Identify which cell holds the provided text, then report its (x, y) central coordinate. 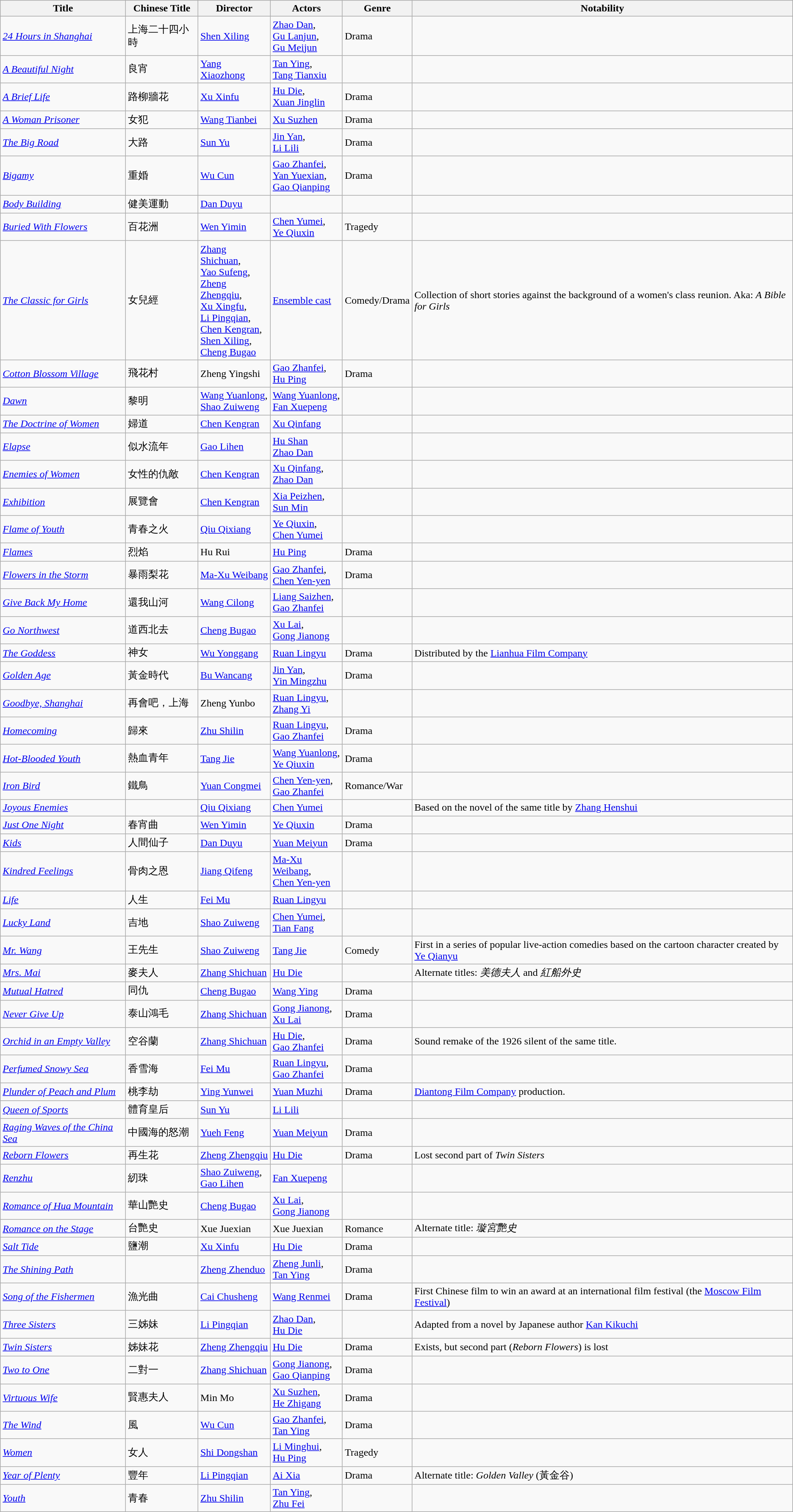
Gong Jianong,Xu Lai (306, 1014)
Collection of short stories against the background of a women's class reunion. Aka: A Bible for Girls (602, 300)
Hu Rui (234, 552)
Virtuous Wife (63, 1398)
Gao Zhanfei,Chen Yen-yen (306, 575)
The Doctrine of Women (63, 424)
Buried With Flowers (63, 227)
Hot-Blooded Youth (63, 758)
First in a series of popular live-action comedies based on the cartoon character created by Ye Qianyu (602, 950)
A Beautiful Night (63, 69)
Orchid in an Empty Valley (63, 1041)
Women (63, 1453)
Year of Plenty (63, 1476)
熱血青年 (162, 758)
Two to One (63, 1370)
飛花村 (162, 374)
女性的仇敵 (162, 474)
The Big Road (63, 142)
Never Give Up (63, 1014)
Comedy (377, 950)
Xia Peizhen,Sun Min (306, 501)
Gao Zhanfei,Hu Ping (306, 374)
Hu Die,Xuan Jinglin (306, 97)
再生花 (162, 1155)
人生 (162, 900)
Tan Ying,Zhu Fei (306, 1498)
Comedy/Drama (377, 300)
Title (63, 8)
Liang Saizhen,Gao Zhanfei (306, 602)
Zhao Dan,Hu Die (306, 1324)
Kids (63, 843)
紉珠 (162, 1178)
Plunder of Peach and Plum (63, 1092)
Flame of Youth (63, 529)
Wang Yuanlong,Fan Xuepeng (306, 401)
First Chinese film to win an award at an international film festival (the Moscow Film Festival) (602, 1297)
Ensemble cast (306, 300)
Yueh Feng (234, 1133)
Homecoming (63, 731)
Song of the Fishermen (63, 1297)
女人 (162, 1453)
Jiang Qifeng (234, 871)
Wang Renmei (306, 1297)
Ye Qiuxin (306, 825)
Go Northwest (63, 630)
Diantong Film Company production. (602, 1092)
Wang Tianbei (234, 119)
Chen Yen-yen,Gao Zhanfei (306, 786)
展覽會 (162, 501)
Director (234, 8)
體育皇后 (162, 1110)
黎明 (162, 401)
Jin Yan,Li Lili (306, 142)
Just One Night (63, 825)
Life (63, 900)
Dawn (63, 401)
Golden Age (63, 676)
桃李劫 (162, 1092)
Xu Suzhen (306, 119)
A Brief Life (63, 97)
Flowers in the Storm (63, 575)
Cotton Blossom Village (63, 374)
Iron Bird (63, 786)
Shi Dongshan (234, 1453)
神女 (162, 653)
Min Mo (234, 1398)
Li Minghui,Hu Ping (306, 1453)
女犯 (162, 119)
Gao Zhanfei,Yan Yuexian,Gao Qianping (306, 176)
Ai Xia (306, 1476)
24 Hours in Shanghai (63, 36)
似水流年 (162, 446)
Kindred Feelings (63, 871)
Ma-Xu Weibang (234, 575)
Enemies of Women (63, 474)
青春 (162, 1498)
Zhao Dan,Gu Lanjun,Gu Meijun (306, 36)
女兒經 (162, 300)
良宵 (162, 69)
The Goddess (63, 653)
婦道 (162, 424)
Zheng Yingshi (234, 374)
Xu Qinfang (306, 424)
再會吧，上海 (162, 703)
華山艷史 (162, 1205)
Reborn Flowers (63, 1155)
Exhibition (63, 501)
Wang Yuanlong,Shao Zuiweng (234, 401)
Joyous Enemies (63, 808)
青春之火 (162, 529)
Hu ShanZhao Dan (306, 446)
Adapted from a novel by Japanese author Kan Kikuchi (602, 1324)
Salt Tide (63, 1247)
Bigamy (63, 176)
Hu Die,Gao Zhanfei (306, 1041)
Chinese Title (162, 8)
Chen Yumei (306, 808)
鐵鳥 (162, 786)
空谷蘭 (162, 1041)
姊妹花 (162, 1347)
Actors (306, 8)
暴雨梨花 (162, 575)
Flames (63, 552)
Wang Yuanlong,Ye Qiuxin (306, 758)
Hu Ping (306, 552)
健美運動 (162, 204)
Romance of Hua Mountain (63, 1205)
鹽潮 (162, 1247)
吉地 (162, 922)
路柳牆花 (162, 97)
Alternate title: 璇宮艷史 (602, 1228)
Body Building (63, 204)
道西北去 (162, 630)
Chen Yumei,Ye Qiuxin (306, 227)
Zhang Shichuan,Yao Sufeng,Zheng Zhengqiu,Xu Xingfu,Li Pingqian,Chen Kengran,Shen Xiling,Cheng Bugao (234, 300)
Yuan Congmei (234, 786)
骨肉之恩 (162, 871)
Tan Ying,Tang Tianxiu (306, 69)
Perfumed Snowy Sea (63, 1069)
Ying Yunwei (234, 1092)
Genre (377, 8)
上海二十四小時 (162, 36)
The Classic for Girls (63, 300)
Lost second part of Twin Sisters (602, 1155)
三姊妹 (162, 1324)
泰山鴻毛 (162, 1014)
Jin Yan,Yin Mingzhu (306, 676)
重婚 (162, 176)
Based on the novel of the same title by Zhang Henshui (602, 808)
同仇 (162, 991)
Zheng Yunbo (234, 703)
Youth (63, 1498)
Xu Suzhen,He Zhigang (306, 1398)
大路 (162, 142)
Gao Lihen (234, 446)
Romance on the Stage (63, 1228)
Give Back My Home (63, 602)
Ma-Xu Weibang,Chen Yen-yen (306, 871)
Raging Waves of the China Sea (63, 1133)
Alternate title: Golden Valley (黃金谷) (602, 1476)
Zheng Zhenduo (234, 1269)
Romance (377, 1228)
Ye Qiuxin,Chen Yumei (306, 529)
Yuan Muzhi (306, 1092)
香雪海 (162, 1069)
Mr. Wang (63, 950)
Exists, but second part (Reborn Flowers) is lost (602, 1347)
漁光曲 (162, 1297)
The Wind (63, 1425)
Twin Sisters (63, 1347)
百花洲 (162, 227)
Chen Yumei,Tian Fang (306, 922)
王先生 (162, 950)
歸來 (162, 731)
豐年 (162, 1476)
Wang Cilong (234, 602)
Fan Xuepeng (306, 1178)
Wang Ying (306, 991)
Romance/War (377, 786)
A Woman Prisoner (63, 119)
賢惠夫人 (162, 1398)
Cai Chusheng (234, 1297)
Queen of Sports (63, 1110)
Bu Wancang (234, 676)
Alternate titles: 美德夫人 and 紅船外史 (602, 973)
二對一 (162, 1370)
Mutual Hatred (63, 991)
風 (162, 1425)
人間仙子 (162, 843)
烈焰 (162, 552)
還我山河 (162, 602)
Shen Xiling (234, 36)
Renzhu (63, 1178)
Lucky Land (63, 922)
Ruan Lingyu,Zhang Yi (306, 703)
The Shining Path (63, 1269)
Xu Qinfang,Zhao Dan (306, 474)
Li Lili (306, 1110)
Sound remake of the 1926 silent of the same title. (602, 1041)
Gong Jianong,Gao Qianping (306, 1370)
Goodbye, Shanghai (63, 703)
Yang Xiaozhong (234, 69)
Mrs. Mai (63, 973)
台艷史 (162, 1228)
Shao Zuiweng,Gao Lihen (234, 1178)
麥夫人 (162, 973)
Notability (602, 8)
Distributed by the Lianhua Film Company (602, 653)
春宵曲 (162, 825)
Gao Zhanfei,Tan Ying (306, 1425)
黃金時代 (162, 676)
Zheng Junli,Tan Ying (306, 1269)
中國海的怒潮 (162, 1133)
Wu Yonggang (234, 653)
Elapse (63, 446)
Three Sisters (63, 1324)
